Return the (x, y) coordinate for the center point of the cell that contains the specified text.  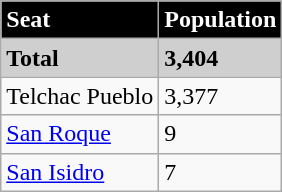
Telchac Pueblo (80, 96)
San Roque (80, 134)
Seat (80, 20)
3,377 (220, 96)
9 (220, 134)
7 (220, 172)
Population (220, 20)
San Isidro (80, 172)
3,404 (220, 58)
Total (80, 58)
